Capture the cell that displays the provided text and extract its [x, y] central coordinate. 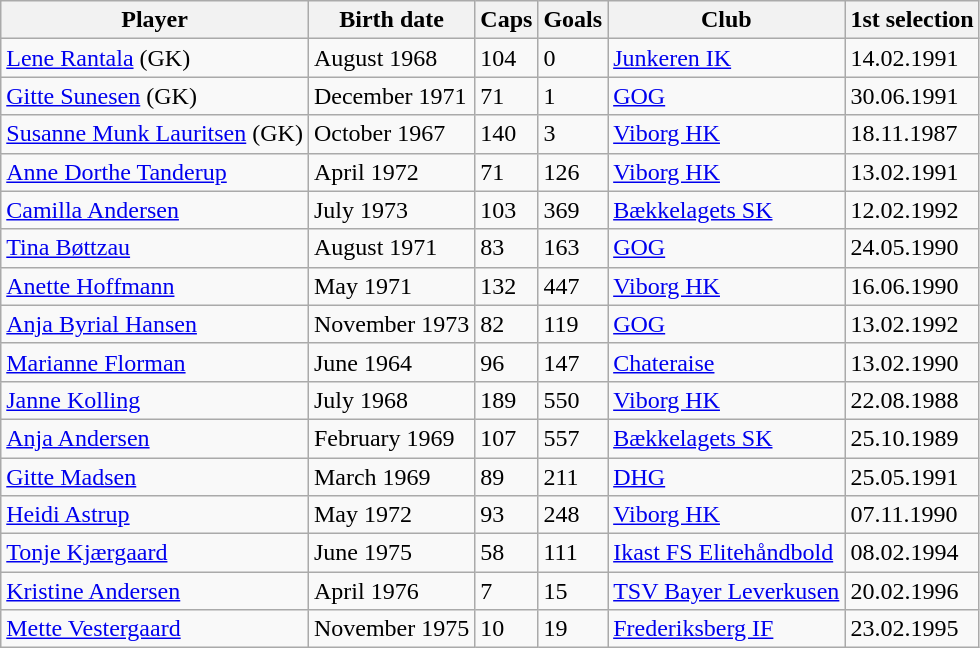
April 1972 [391, 172]
13.02.1991 [912, 172]
96 [506, 362]
18.11.1987 [912, 134]
163 [573, 248]
19 [573, 629]
10 [506, 629]
82 [506, 324]
Gitte Sunesen (GK) [155, 96]
Club [726, 20]
Anja Andersen [155, 438]
Birth date [391, 20]
Junkeren IK [726, 58]
07.11.1990 [912, 515]
14.02.1991 [912, 58]
447 [573, 286]
Player [155, 20]
103 [506, 210]
Goals [573, 20]
15 [573, 591]
126 [573, 172]
369 [573, 210]
July 1968 [391, 400]
November 1973 [391, 324]
30.06.1991 [912, 96]
May 1971 [391, 286]
August 1968 [391, 58]
557 [573, 438]
Camilla Andersen [155, 210]
TSV Bayer Leverkusen [726, 591]
13.02.1990 [912, 362]
25.05.1991 [912, 477]
7 [506, 591]
August 1971 [391, 248]
189 [506, 400]
25.10.1989 [912, 438]
140 [506, 134]
Janne Kolling [155, 400]
24.05.1990 [912, 248]
211 [573, 477]
Marianne Florman [155, 362]
Heidi Astrup [155, 515]
3 [573, 134]
November 1975 [391, 629]
Chateraise [726, 362]
March 1969 [391, 477]
Caps [506, 20]
July 1973 [391, 210]
12.02.1992 [912, 210]
Kristine Andersen [155, 591]
May 1972 [391, 515]
93 [506, 515]
23.02.1995 [912, 629]
248 [573, 515]
Frederiksberg IF [726, 629]
June 1964 [391, 362]
April 1976 [391, 591]
22.08.1988 [912, 400]
16.06.1990 [912, 286]
Susanne Munk Lauritsen (GK) [155, 134]
132 [506, 286]
119 [573, 324]
550 [573, 400]
147 [573, 362]
1 [573, 96]
58 [506, 553]
October 1967 [391, 134]
Anne Dorthe Tanderup [155, 172]
83 [506, 248]
February 1969 [391, 438]
13.02.1992 [912, 324]
Tonje Kjærgaard [155, 553]
08.02.1994 [912, 553]
June 1975 [391, 553]
Gitte Madsen [155, 477]
December 1971 [391, 96]
Anette Hoffmann [155, 286]
Tina Bøttzau [155, 248]
DHG [726, 477]
Lene Rantala (GK) [155, 58]
89 [506, 477]
111 [573, 553]
Ikast FS Elitehåndbold [726, 553]
107 [506, 438]
104 [506, 58]
Mette Vestergaard [155, 629]
20.02.1996 [912, 591]
Anja Byrial Hansen [155, 324]
0 [573, 58]
1st selection [912, 20]
